Scan for the cell matching the given text and deliver its (X, Y) coordinate at center. 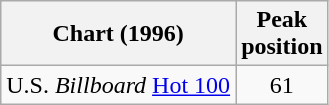
U.S. Billboard Hot 100 (118, 85)
61 (282, 85)
Chart (1996) (118, 34)
Peakposition (282, 34)
